Pinpoint the cell where the given text exists, returning its [X, Y] midpoint coordinate. 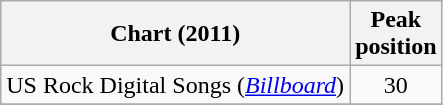
Peakposition [396, 34]
30 [396, 85]
Chart (2011) [176, 34]
US Rock Digital Songs (Billboard) [176, 85]
